For the text-containing cell, return its midpoint in (x, y) coordinate format. 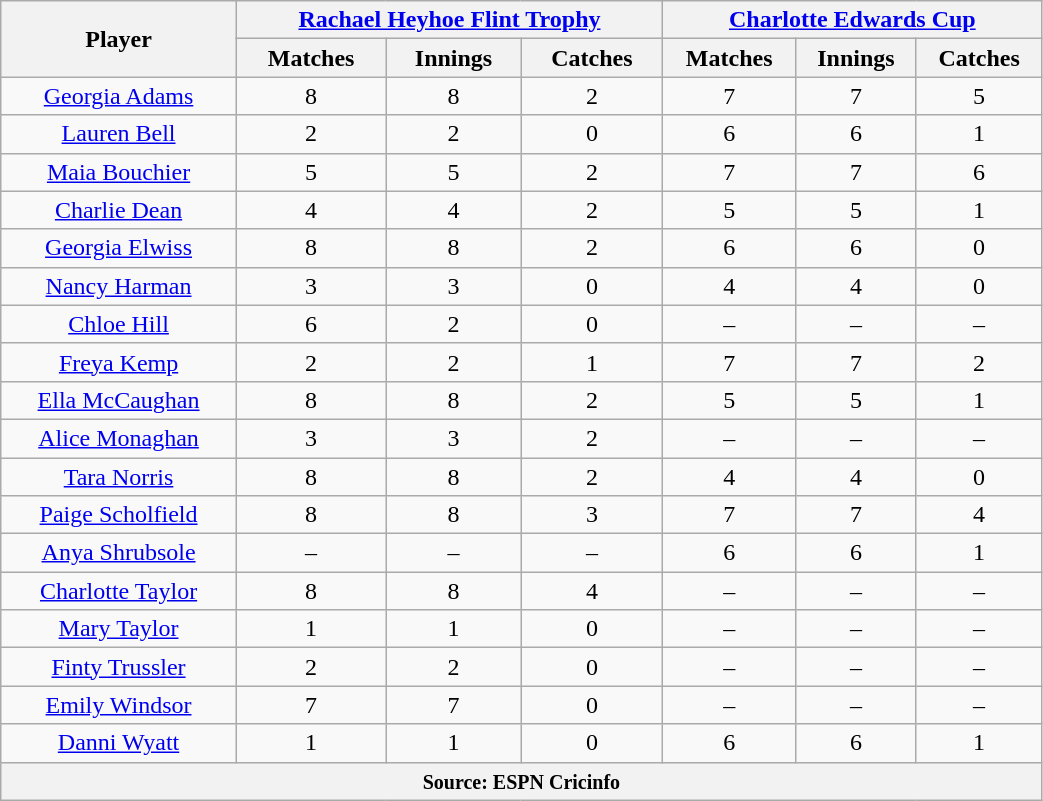
Anya Shrubsole (119, 553)
Maia Bouchier (119, 172)
Ella McCaughan (119, 400)
Finty Trussler (119, 667)
Charlie Dean (119, 210)
Emily Windsor (119, 705)
Source: ESPN Cricinfo (522, 781)
Tara Norris (119, 477)
Nancy Harman (119, 286)
Freya Kemp (119, 362)
Player (119, 39)
Georgia Elwiss (119, 248)
Rachael Heyhoe Flint Trophy (449, 20)
Charlotte Edwards Cup (852, 20)
Paige Scholfield (119, 515)
Georgia Adams (119, 96)
Danni Wyatt (119, 743)
Chloe Hill (119, 324)
Alice Monaghan (119, 438)
Charlotte Taylor (119, 591)
Mary Taylor (119, 629)
Lauren Bell (119, 134)
